Provide the (X, Y) coordinate of the cell's center where the given text is located.  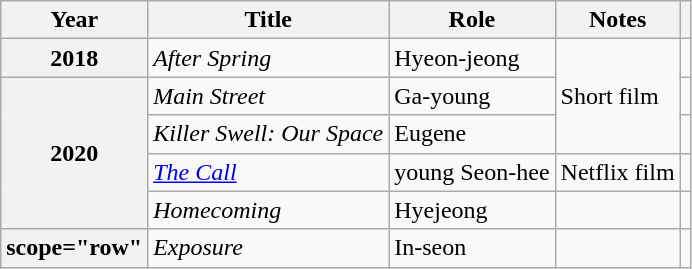
Year (74, 20)
In-seon (472, 248)
Killer Swell: Our Space (268, 134)
Eugene (472, 134)
young Seon-hee (472, 172)
Role (472, 20)
Homecoming (268, 210)
Hyejeong (472, 210)
Netflix film (618, 172)
After Spring (268, 58)
Hyeon-jeong (472, 58)
Exposure (268, 248)
Ga-young (472, 96)
2018 (74, 58)
Notes (618, 20)
The Call (268, 172)
2020 (74, 153)
Title (268, 20)
Short film (618, 96)
Main Street (268, 96)
scope="row" (74, 248)
